For the text-containing cell, return its midpoint in [X, Y] coordinate format. 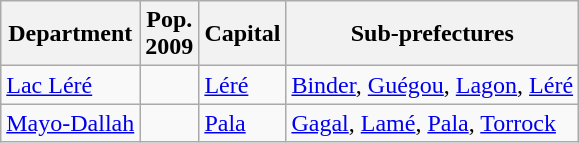
Binder, Guégou, Lagon, Léré [432, 85]
Gagal, Lamé, Pala, Torrock [432, 123]
Léré [242, 85]
Pala [242, 123]
Pop.2009 [170, 34]
Department [70, 34]
Lac Léré [70, 85]
Capital [242, 34]
Mayo-Dallah [70, 123]
Sub-prefectures [432, 34]
